From the cell containing the given text, extract its center point as (x, y) coordinate. 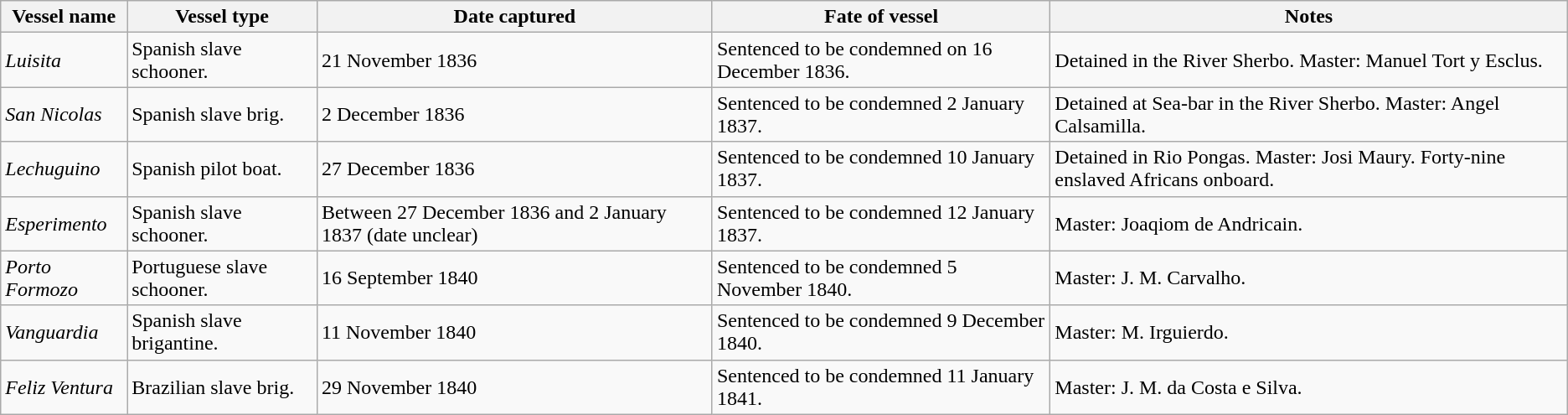
Master: J. M. da Costa e Silva. (1308, 387)
Detained in the River Sherbo. Master: Manuel Tort y Esclus. (1308, 60)
Spanish slave brig. (223, 114)
Detained at Sea-bar in the River Sherbo. Master: Angel Calsamilla. (1308, 114)
16 September 1840 (514, 278)
Portuguese slave schooner. (223, 278)
Between 27 December 1836 and 2 January 1837 (date unclear) (514, 223)
Sentenced to be condemned 2 January 1837. (881, 114)
Master: M. Irguierdo. (1308, 332)
Sentenced to be condemned 12 January 1837. (881, 223)
Notes (1308, 17)
San Nicolas (64, 114)
Sentenced to be condemned 5 November 1840. (881, 278)
Spanish slave brigantine. (223, 332)
Feliz Ventura (64, 387)
Esperimento (64, 223)
27 December 1836 (514, 169)
Date captured (514, 17)
Master: Joaqiom de Andricain. (1308, 223)
Porto Formozo (64, 278)
Vessel name (64, 17)
Lechuguino (64, 169)
29 November 1840 (514, 387)
Luisita (64, 60)
Detained in Rio Pongas. Master: Josi Maury. Forty-nine enslaved Africans onboard. (1308, 169)
Brazilian slave brig. (223, 387)
21 November 1836 (514, 60)
Sentenced to be condemned 9 December 1840. (881, 332)
Spanish pilot boat. (223, 169)
Vanguardia (64, 332)
Fate of vessel (881, 17)
Sentenced to be condemned 11 January 1841. (881, 387)
Sentenced to be condemned 10 January 1837. (881, 169)
Vessel type (223, 17)
2 December 1836 (514, 114)
Master: J. M. Carvalho. (1308, 278)
Sentenced to be condemned on 16 December 1836. (881, 60)
11 November 1840 (514, 332)
